Find where the given text appears and provide that cell's center as [x, y] coordinate. 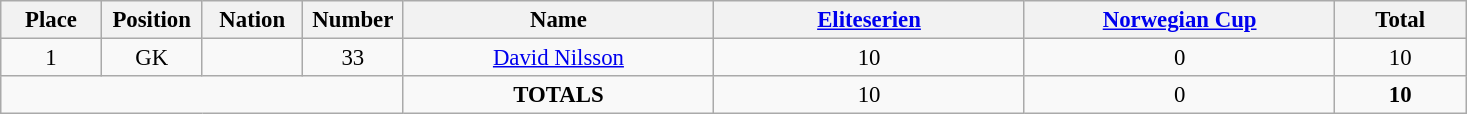
TOTALS [558, 95]
33 [354, 58]
Place [52, 20]
Position [152, 20]
Total [1400, 20]
1 [52, 58]
Eliteserien [870, 20]
Norwegian Cup [1180, 20]
Number [354, 20]
GK [152, 58]
David Nilsson [558, 58]
Nation [252, 20]
Name [558, 20]
